Output the [x, y] coordinate of the center of the cell containing the given text.  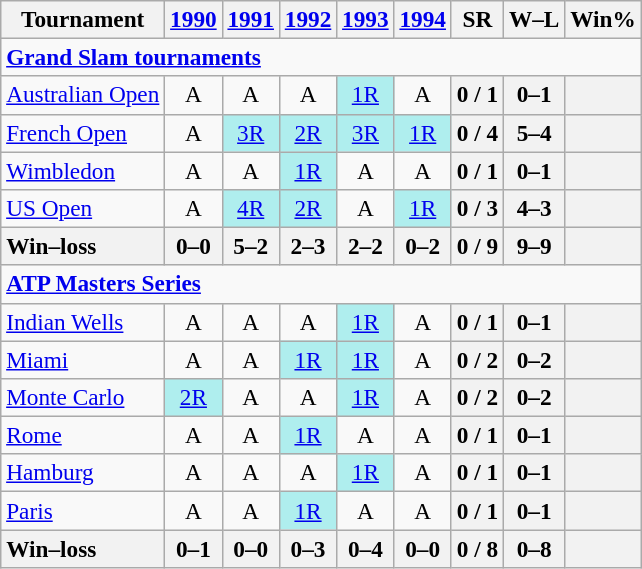
Wimbledon [83, 170]
0–4 [366, 548]
9–9 [534, 246]
Tournament [83, 19]
Rome [83, 435]
0 / 3 [477, 208]
Paris [83, 510]
0 / 9 [477, 246]
Hamburg [83, 473]
French Open [83, 133]
ATP Masters Series [321, 284]
Australian Open [83, 95]
SR [477, 19]
Grand Slam tournaments [321, 57]
2–3 [308, 246]
1991 [250, 19]
1992 [308, 19]
W–L [534, 19]
0–3 [308, 548]
1993 [366, 19]
Win% [603, 19]
4–3 [534, 208]
0 / 8 [477, 548]
1994 [422, 19]
0 / 4 [477, 133]
2–2 [366, 246]
4R [250, 208]
Indian Wells [83, 322]
Monte Carlo [83, 397]
1990 [194, 19]
5–4 [534, 133]
US Open [83, 208]
0–8 [534, 548]
5–2 [250, 246]
Miami [83, 359]
